Output the (X, Y) coordinate of the center of the cell containing the given text.  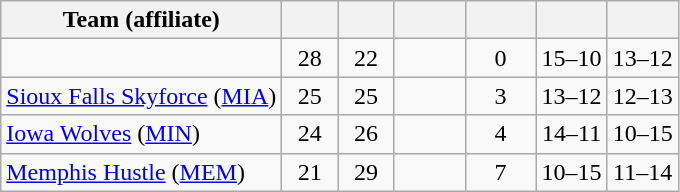
4 (500, 134)
14–11 (572, 134)
22 (366, 58)
Sioux Falls Skyforce (MIA) (142, 96)
Memphis Hustle (MEM) (142, 172)
3 (500, 96)
26 (366, 134)
12–13 (642, 96)
15–10 (572, 58)
24 (310, 134)
28 (310, 58)
Team (affiliate) (142, 20)
7 (500, 172)
29 (366, 172)
Iowa Wolves (MIN) (142, 134)
11–14 (642, 172)
21 (310, 172)
0 (500, 58)
